For the text-containing cell, return its midpoint in [x, y] coordinate format. 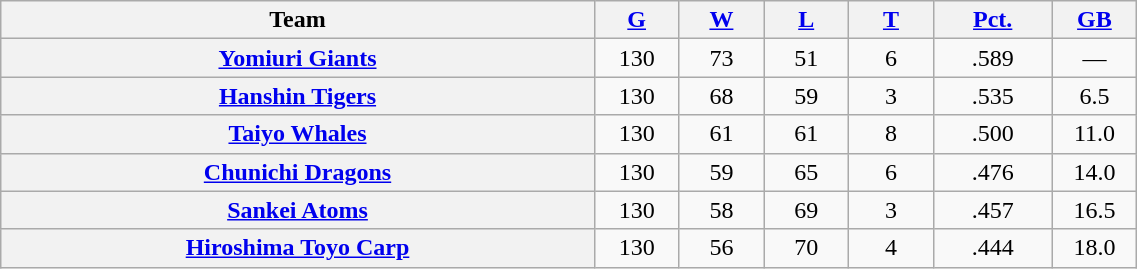
.457 [992, 210]
69 [806, 210]
Chunichi Dragons [298, 172]
G [636, 20]
.535 [992, 96]
W [722, 20]
18.0 [1094, 248]
— [1094, 58]
Pct. [992, 20]
51 [806, 58]
Sankei Atoms [298, 210]
.500 [992, 134]
58 [722, 210]
Hanshin Tigers [298, 96]
Taiyo Whales [298, 134]
68 [722, 96]
Hiroshima Toyo Carp [298, 248]
GB [1094, 20]
73 [722, 58]
56 [722, 248]
4 [892, 248]
6.5 [1094, 96]
.589 [992, 58]
Team [298, 20]
16.5 [1094, 210]
L [806, 20]
Yomiuri Giants [298, 58]
11.0 [1094, 134]
.476 [992, 172]
65 [806, 172]
8 [892, 134]
70 [806, 248]
T [892, 20]
.444 [992, 248]
14.0 [1094, 172]
